Return [x, y] of the center of cell containing provided text 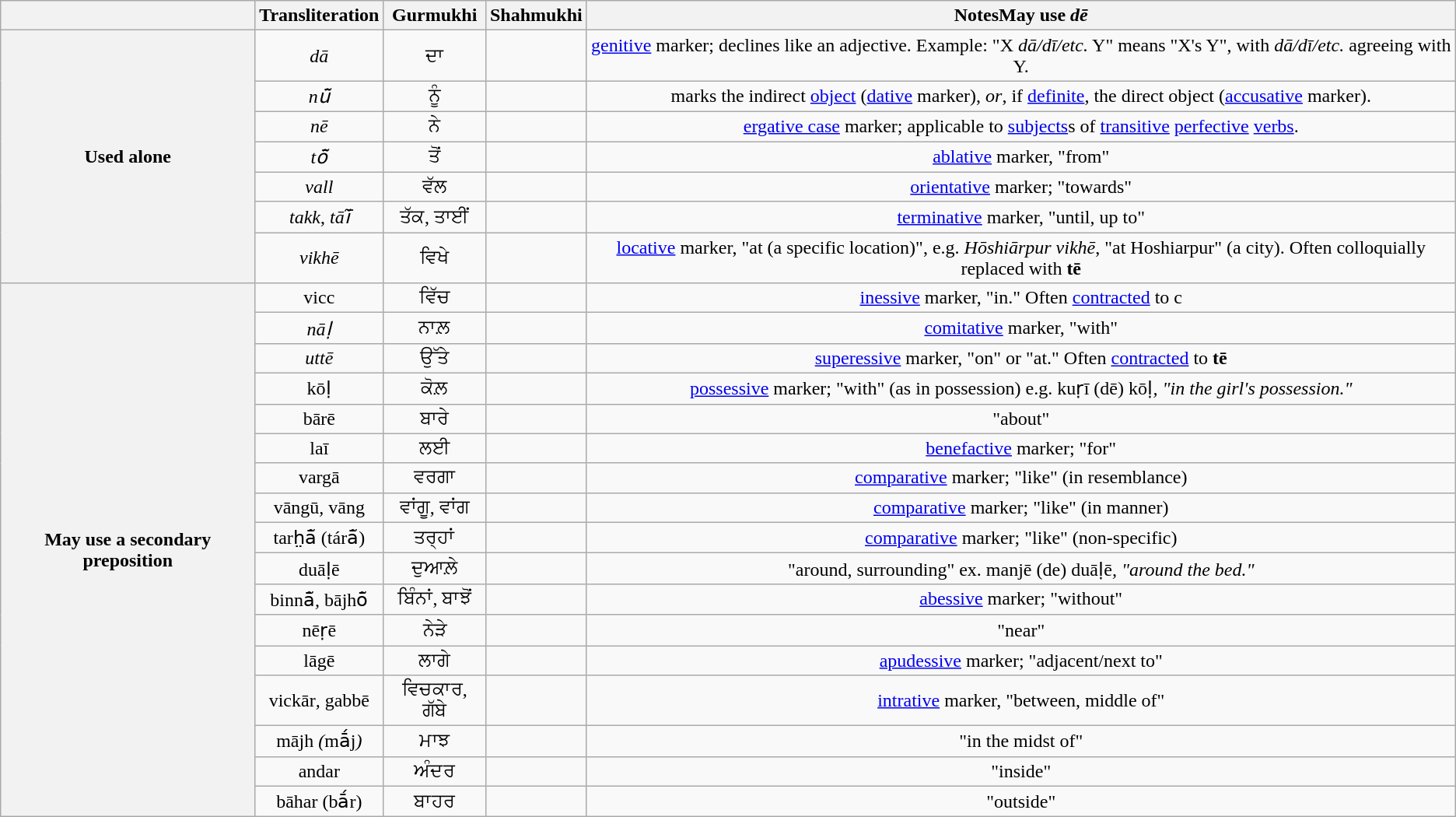
tarh̤ā̃ (tárā̃) [319, 538]
marks the indirect object (dative marker), or, if definite, the direct object (accusative marker). [1020, 96]
ਲਾਗੇ [434, 661]
ਵੱਲ [434, 187]
ਦੁਆਲ਼ੇ [434, 569]
comitative marker, "with" [1020, 328]
nāḷ [319, 328]
comparative marker; "like" (in resemblance) [1020, 478]
"near" [1020, 630]
ਵਾਂਗੂ, ਵਾਂਗ [434, 507]
Gurmukhi [434, 16]
possessive marker; "with" (as in possession) e.g. kuṛī (dē) kōḷ, "in the girl's possession." [1020, 388]
"about" [1020, 419]
genitive marker; declines like an adjective. Example: "X dā/dī/etc. Y" means "X's Y", with dā/dī/etc. agreeing with Y. [1020, 56]
ergative case marker; applicable to subjectss of transitive perfective verbs. [1020, 126]
vall [319, 187]
binnā̃, bājhō̃ [319, 599]
ਤਰ੍ਹਾਂ [434, 538]
ਤੱਕ, ਤਾਈਂ [434, 217]
ਨੇ [434, 126]
mājh (mā́j) [319, 742]
bāhar (bā́r) [319, 801]
andar [319, 771]
ਮਾਝ [434, 742]
vicc [319, 298]
dā [319, 56]
laī [319, 448]
ਲਈ [434, 448]
ਵਿਖੇ [434, 258]
vāngū, vāng [319, 507]
takk, tāī̃ [319, 217]
duāḷē [319, 569]
ਨੂੰ [434, 96]
inessive marker, "in." Often contracted to c [1020, 298]
ਤੋਂ [434, 157]
ਵਰਗਾ [434, 478]
Transliteration [319, 16]
ਕੋਲ਼ [434, 388]
apudessive marker; "adjacent/next to" [1020, 661]
"outside" [1020, 801]
"around, surrounding" ex. manjē (de) duāḷē, "around the bed." [1020, 569]
terminative marker, "until, up to" [1020, 217]
benefactive marker; "for" [1020, 448]
Shahmukhi [536, 16]
nū̃ [319, 96]
vickār, gabbē [319, 700]
Used alone [128, 157]
orientative marker; "towards" [1020, 187]
ਵਿੱਚ [434, 298]
ablative marker, "from" [1020, 157]
"inside" [1020, 771]
nē [319, 126]
vikhē [319, 258]
comparative marker; "like" (non-specific) [1020, 538]
superessive marker, "on" or "at." Often contracted to tē [1020, 358]
ਨਾਲ਼ [434, 328]
intrative marker, "between, middle of" [1020, 700]
"in the midst of" [1020, 742]
May use a secondary preposition [128, 550]
nēṛē [319, 630]
tō̃ [319, 157]
ਬਿੰਨਾਂ, ਬਾਝੋਂ [434, 599]
ਬਾਰੇ [434, 419]
NotesMay use dē [1020, 16]
abessive marker; "without" [1020, 599]
bārē [319, 419]
ਦਾ [434, 56]
uttē [319, 358]
ਬਾਹਰ [434, 801]
ਉੱਤੇ [434, 358]
ਅੰਦਰ [434, 771]
ਵਿਚਕਾਰ, ਗੱਬੇ [434, 700]
vargā [319, 478]
comparative marker; "like" (in manner) [1020, 507]
locative marker, "at (a specific location)", e.g. Hōshiārpur vikhē, "at Hoshiarpur" (a city). Often colloquially replaced with tē [1020, 258]
ਨੇੜੇ [434, 630]
kōḷ [319, 388]
lāgē [319, 661]
